Output the (X, Y) coordinate of the center of the cell containing the given text.  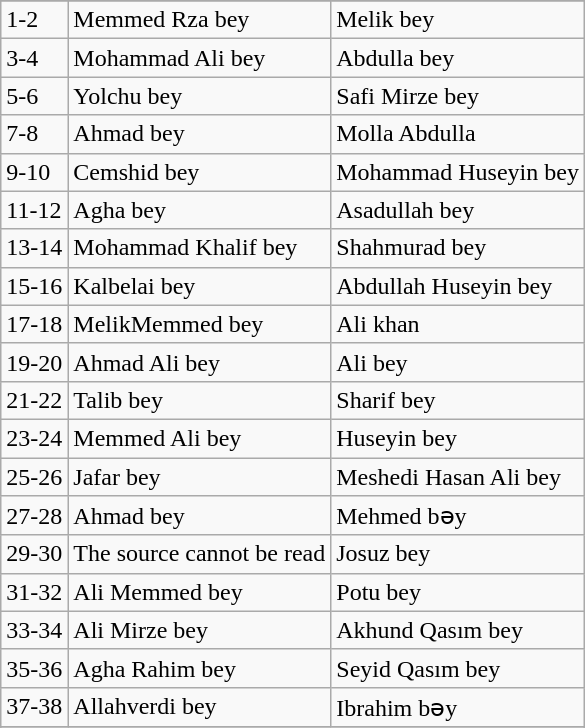
Asadullah bey (458, 210)
5-6 (34, 96)
Mehmed bəy (458, 516)
Agha bey (200, 210)
Ibrahim bəy (458, 707)
11-12 (34, 210)
9-10 (34, 172)
Mohammad Khalif bey (200, 248)
Jafar bey (200, 477)
19-20 (34, 362)
1-2 (34, 20)
Safi Mirze bey (458, 96)
Ali Memmed bey (200, 592)
Akhund Qasım bey (458, 630)
Seyid Qasım bey (458, 668)
35-36 (34, 668)
Molla Abdulla (458, 134)
23-24 (34, 438)
Ali bey (458, 362)
Mohammad Ali bey (200, 58)
7-8 (34, 134)
Shahmurad bey (458, 248)
13-14 (34, 248)
Josuz bey (458, 554)
21-22 (34, 400)
27-28 (34, 516)
Memmed Rza bey (200, 20)
Yolchu bey (200, 96)
Ali khan (458, 324)
17-18 (34, 324)
Mohammad Huseyin bey (458, 172)
29-30 (34, 554)
15-16 (34, 286)
Potu bey (458, 592)
Allahverdi bey (200, 707)
31-32 (34, 592)
Memmed Ali bey (200, 438)
37-38 (34, 707)
25-26 (34, 477)
The source cannot be read (200, 554)
Abdullah Huseyin bey (458, 286)
Talib bey (200, 400)
33-34 (34, 630)
3-4 (34, 58)
Abdulla bey (458, 58)
Huseyin bey (458, 438)
Cemshid bey (200, 172)
Agha Rahim bey (200, 668)
MelikMemmed bey (200, 324)
Kalbelai bey (200, 286)
Sharif bey (458, 400)
Melik bey (458, 20)
Ali Mirze bey (200, 630)
Ahmad Ali bey (200, 362)
Meshedi Hasan Ali bey (458, 477)
